Detect which cell encompasses the target text, then output its (X, Y) center coordinate. 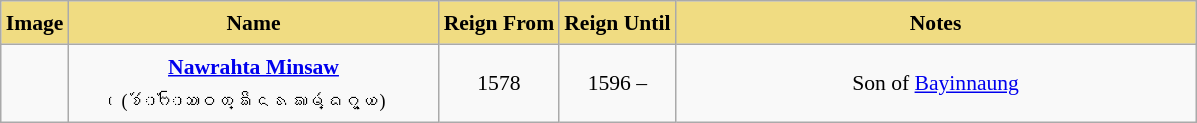
Notes (935, 22)
1578 (500, 83)
Nawrahta Minsaw(ᨧᩮᩢ᩶ᩣᨼ᩶ᩣᩈᩣᩅᨲ᩠ᨳᩦᨶᩁᨳᩣᨾᩢ᩠ᨦᨣᩬ᩠ᨿ) (253, 83)
Image (35, 22)
Name (253, 22)
1596 – (617, 83)
Reign From (500, 22)
Son of Bayinnaung (935, 83)
Reign Until (617, 22)
